Determine the [X, Y] coordinate at the center of the cell enclosing the given text.  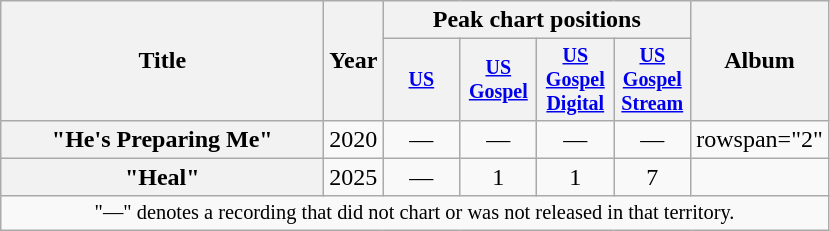
rowspan="2" [760, 139]
2020 [354, 139]
"—" denotes a recording that did not chart or was not released in that territory. [415, 213]
Year [354, 61]
US [422, 80]
USGospelDigital [576, 80]
Peak chart positions [537, 20]
2025 [354, 177]
USGospelStream [652, 80]
USGospel [498, 80]
"Heal" [162, 177]
7 [652, 177]
"He's Preparing Me" [162, 139]
Album [760, 61]
Title [162, 61]
